Locate the cell with the specified text and output its (X, Y) center coordinate. 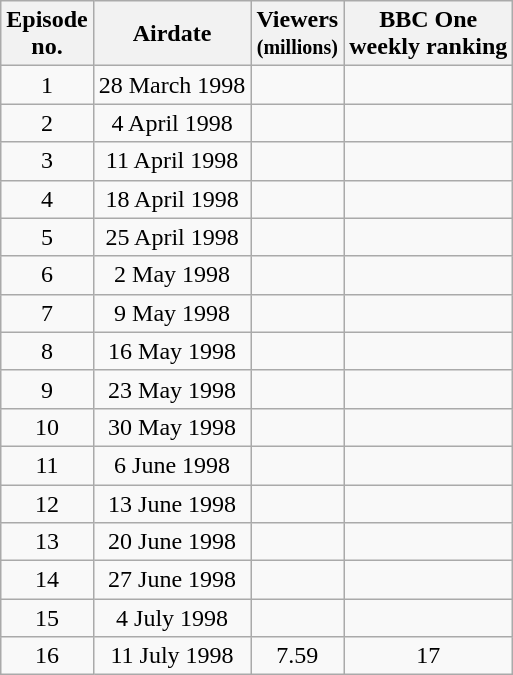
16 May 1998 (172, 351)
11 (47, 465)
16 (47, 656)
11 July 1998 (172, 656)
2 May 1998 (172, 275)
13 (47, 542)
11 April 1998 (172, 161)
7 (47, 313)
23 May 1998 (172, 389)
18 April 1998 (172, 199)
28 March 1998 (172, 85)
4 July 1998 (172, 618)
17 (428, 656)
15 (47, 618)
7.59 (298, 656)
8 (47, 351)
1 (47, 85)
27 June 1998 (172, 580)
6 June 1998 (172, 465)
12 (47, 503)
9 (47, 389)
25 April 1998 (172, 237)
Airdate (172, 34)
Viewers(millions) (298, 34)
2 (47, 123)
4 (47, 199)
Episodeno. (47, 34)
13 June 1998 (172, 503)
20 June 1998 (172, 542)
4 April 1998 (172, 123)
9 May 1998 (172, 313)
10 (47, 427)
30 May 1998 (172, 427)
6 (47, 275)
3 (47, 161)
14 (47, 580)
BBC Oneweekly ranking (428, 34)
5 (47, 237)
